Search for the cell housing the specified text and yield its (x, y) center coordinate. 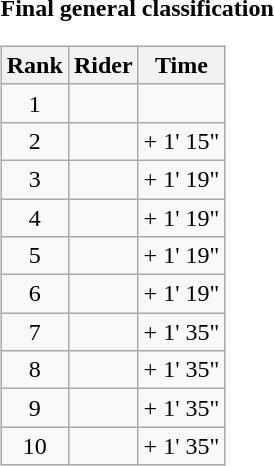
Rider (103, 65)
3 (34, 179)
Time (182, 65)
6 (34, 294)
2 (34, 141)
4 (34, 217)
10 (34, 446)
8 (34, 370)
5 (34, 256)
9 (34, 408)
1 (34, 103)
Rank (34, 65)
7 (34, 332)
+ 1' 15" (182, 141)
